Return (X, Y) of the center of cell containing provided text 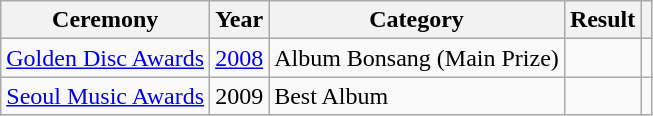
Category (417, 20)
Ceremony (106, 20)
2009 (240, 96)
Golden Disc Awards (106, 58)
2008 (240, 58)
Seoul Music Awards (106, 96)
Year (240, 20)
Best Album (417, 96)
Result (602, 20)
Album Bonsang (Main Prize) (417, 58)
